For the text-containing cell, return its midpoint in (x, y) coordinate format. 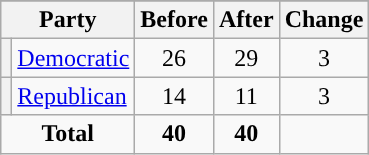
Party (68, 20)
Republican (74, 96)
Change (324, 20)
11 (246, 96)
After (246, 20)
14 (174, 96)
Total (68, 134)
26 (174, 58)
29 (246, 58)
Before (174, 20)
Democratic (74, 58)
